Extract the [X, Y] coordinate from the center of the cell holding the provided text.  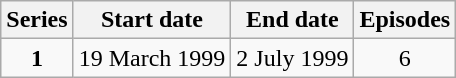
Series [37, 20]
6 [405, 58]
1 [37, 58]
19 March 1999 [152, 58]
Start date [152, 20]
End date [292, 20]
2 July 1999 [292, 58]
Episodes [405, 20]
